Return the (X, Y) coordinate for the center point of the cell that contains the specified text.  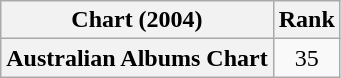
Australian Albums Chart (137, 58)
35 (306, 58)
Chart (2004) (137, 20)
Rank (306, 20)
